Identify which cell holds the provided text, then report its [X, Y] central coordinate. 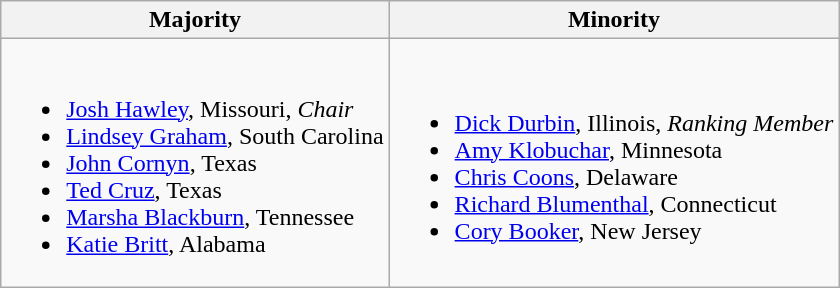
Minority [614, 20]
Josh Hawley, Missouri, ChairLindsey Graham, South CarolinaJohn Cornyn, TexasTed Cruz, TexasMarsha Blackburn, TennesseeKatie Britt, Alabama [195, 163]
Dick Durbin, Illinois, Ranking MemberAmy Klobuchar, MinnesotaChris Coons, DelawareRichard Blumenthal, ConnecticutCory Booker, New Jersey [614, 163]
Majority [195, 20]
